Provide the [x, y] coordinate of the cell's center where the given text is located.  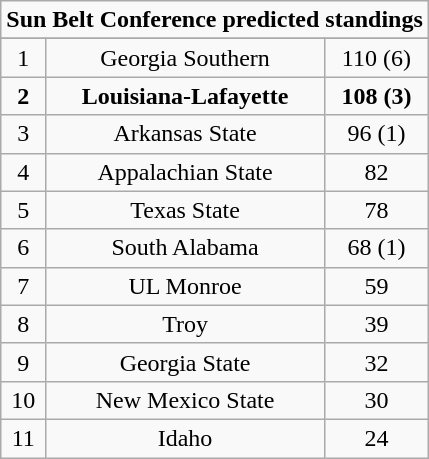
2 [24, 96]
5 [24, 210]
59 [376, 286]
108 (3) [376, 96]
32 [376, 362]
New Mexico State [186, 400]
110 (6) [376, 58]
6 [24, 248]
South Alabama [186, 248]
Georgia Southern [186, 58]
78 [376, 210]
Louisiana-Lafayette [186, 96]
68 (1) [376, 248]
9 [24, 362]
UL Monroe [186, 286]
Troy [186, 324]
82 [376, 172]
Idaho [186, 438]
Appalachian State [186, 172]
24 [376, 438]
8 [24, 324]
39 [376, 324]
10 [24, 400]
11 [24, 438]
30 [376, 400]
7 [24, 286]
1 [24, 58]
Sun Belt Conference predicted standings [215, 20]
96 (1) [376, 134]
4 [24, 172]
Georgia State [186, 362]
Texas State [186, 210]
Arkansas State [186, 134]
3 [24, 134]
